Locate the cell with the specified text and output its (x, y) center coordinate. 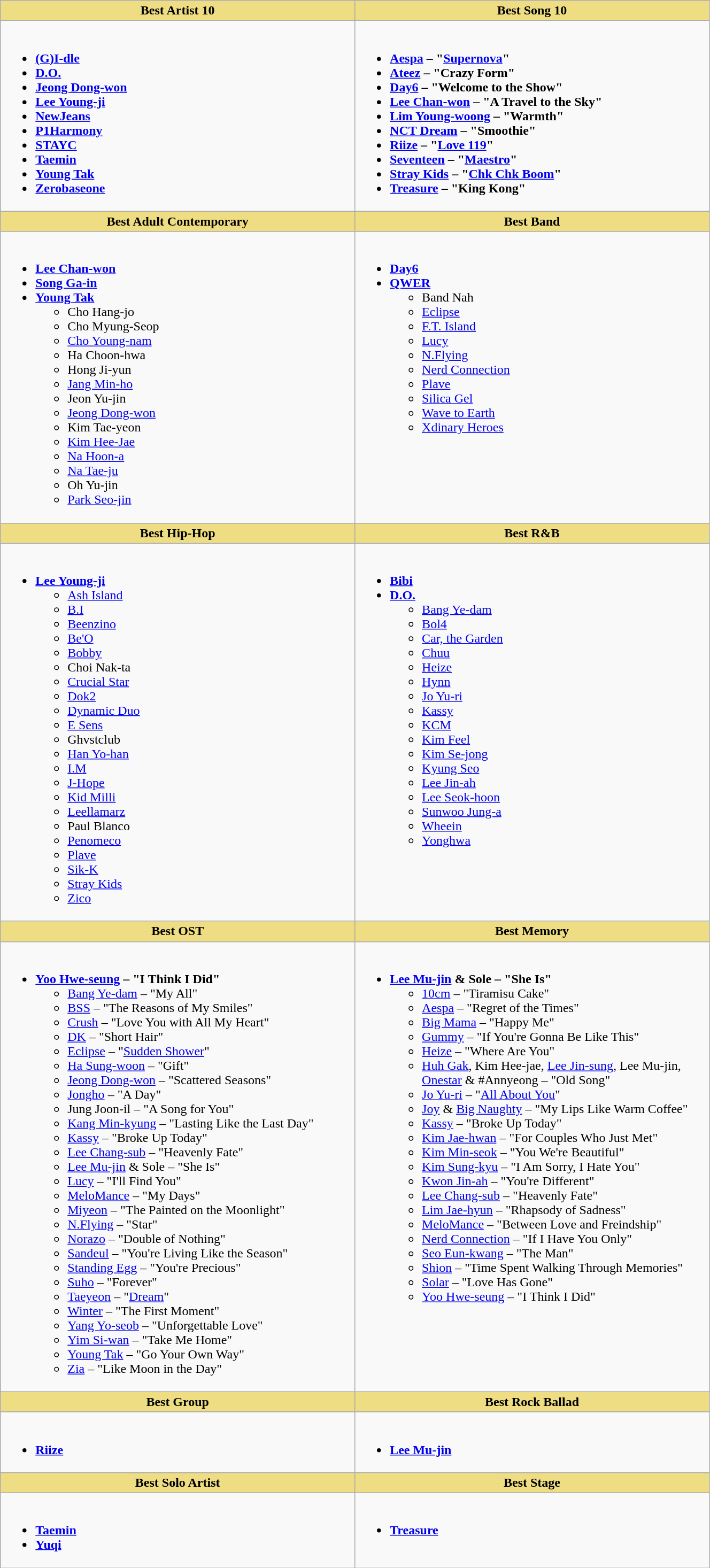
Best Solo Artist (177, 1482)
Best Memory (532, 931)
Best Song 10 (532, 11)
Best Adult Contemporary (177, 221)
TaeminYuqi (177, 1530)
Best Group (177, 1402)
(G)I-dleD.O.Jeong Dong-wonLee Young-jiNewJeansP1HarmonySTAYCTaeminYoung TakZerobaseone (177, 116)
Best Stage (532, 1482)
Treasure (532, 1530)
BibiD.O.Bang Ye-damBol4Car, the GardenChuuHeizeHynnJo Yu-riKassyKCMKim FeelKim Se-jongKyung SeoLee Jin-ahLee Seok-hoonSunwoo Jung-aWheeinYonghwa (532, 732)
Lee Mu-jin (532, 1442)
Best Band (532, 221)
Best R&B (532, 533)
Riize (177, 1442)
Best Rock Ballad (532, 1402)
Best OST (177, 931)
Day6QWERBand NahEclipseF.T. IslandLucyN.FlyingNerd ConnectionPlaveSilica GelWave to EarthXdinary Heroes (532, 377)
Best Hip-Hop (177, 533)
Best Artist 10 (177, 11)
